Return the [x, y] coordinate for the center point of the cell that contains the specified text.  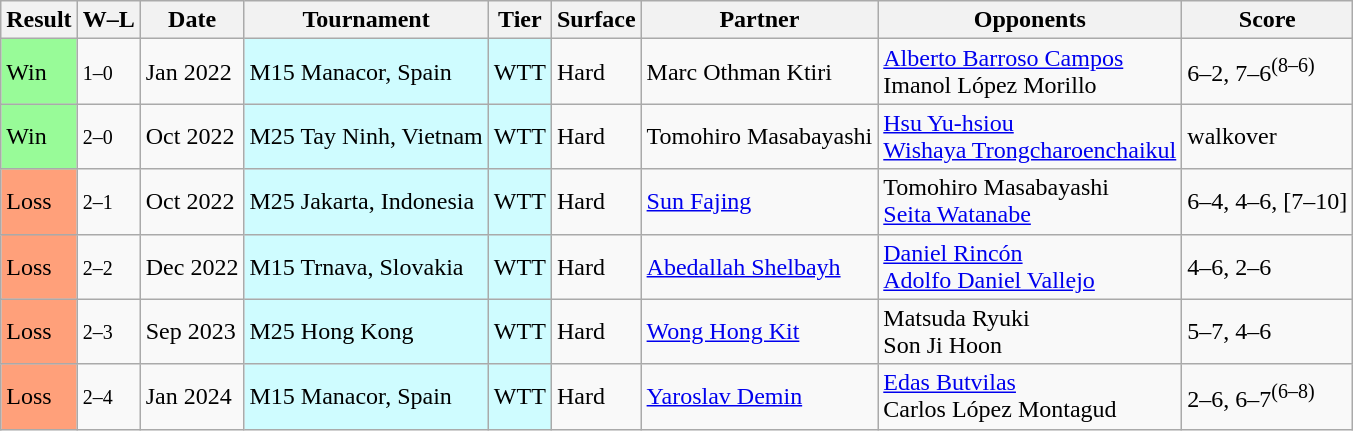
Wong Hong Kit [760, 332]
Jan 2024 [192, 396]
2–4 [108, 396]
Dec 2022 [192, 266]
Sep 2023 [192, 332]
Opponents [1030, 20]
Abedallah Shelbayh [760, 266]
Hsu Yu-hsiou Wishaya Trongcharoenchaikul [1030, 136]
Tournament [366, 20]
2–2 [108, 266]
Score [1268, 20]
M25 Jakarta, Indonesia [366, 202]
M25 Tay Ninh, Vietnam [366, 136]
Surface [596, 20]
walkover [1268, 136]
6–4, 4–6, [7–10] [1268, 202]
1–0 [108, 72]
4–6, 2–6 [1268, 266]
6–2, 7–6(8–6) [1268, 72]
Edas Butvilas Carlos López Montagud [1030, 396]
2–1 [108, 202]
Jan 2022 [192, 72]
Tier [520, 20]
Matsuda Ryuki Son Ji Hoon [1030, 332]
W–L [108, 20]
Result [39, 20]
Alberto Barroso Campos Imanol López Morillo [1030, 72]
Date [192, 20]
2–0 [108, 136]
Partner [760, 20]
Tomohiro Masabayashi [760, 136]
Tomohiro Masabayashi Seita Watanabe [1030, 202]
Yaroslav Demin [760, 396]
2–3 [108, 332]
2–6, 6–7(6–8) [1268, 396]
M25 Hong Kong [366, 332]
Marc Othman Ktiri [760, 72]
M15 Trnava, Slovakia [366, 266]
Daniel Rincón Adolfo Daniel Vallejo [1030, 266]
Sun Fajing [760, 202]
5–7, 4–6 [1268, 332]
